Identify which cell holds the provided text, then report its [X, Y] central coordinate. 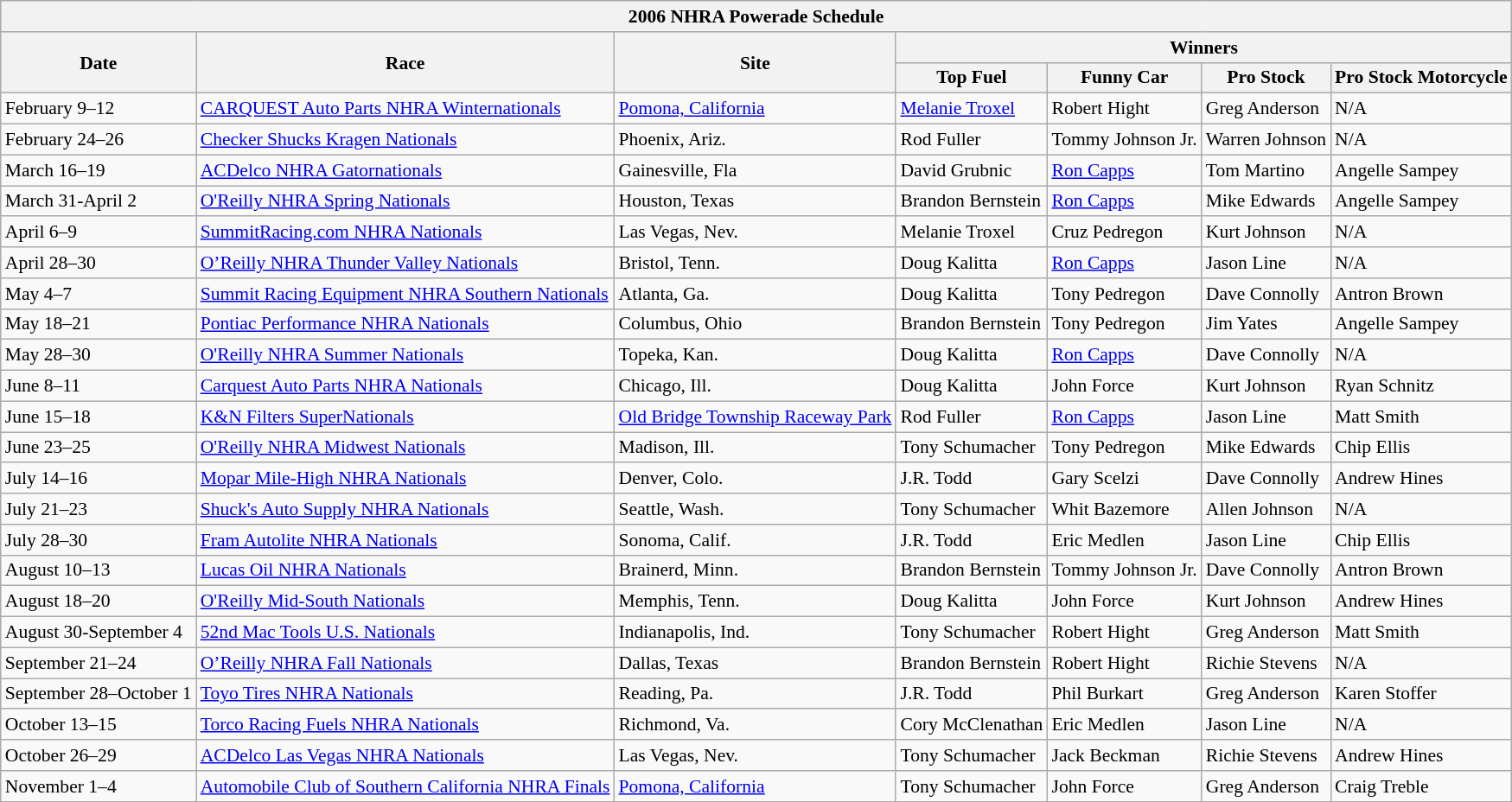
Checker Shucks Kragen Nationals [405, 140]
Automobile Club of Southern California NHRA Finals [405, 786]
June 8–11 [99, 386]
Gainesville, Fla [755, 170]
ACDelco Las Vegas NHRA Nationals [405, 755]
October 13–15 [99, 725]
July 28–30 [99, 540]
Richmond, Va. [755, 725]
O’Reilly NHRA Fall Nationals [405, 663]
Gary Scelzi [1124, 479]
Denver, Colo. [755, 479]
March 16–19 [99, 170]
Memphis, Tenn. [755, 601]
Cory McClenathan [972, 725]
September 21–24 [99, 663]
Reading, Pa. [755, 694]
Phil Burkart [1124, 694]
Tom Martino [1266, 170]
Race [405, 62]
O’Reilly NHRA Thunder Valley Nationals [405, 263]
Summit Racing Equipment NHRA Southern Nationals [405, 294]
Site [755, 62]
Shuck's Auto Supply NHRA Nationals [405, 509]
Jack Beckman [1124, 755]
Madison, Ill. [755, 448]
Phoenix, Ariz. [755, 140]
August 18–20 [99, 601]
November 1–4 [99, 786]
Lucas Oil NHRA Nationals [405, 570]
Seattle, Wash. [755, 509]
ACDelco NHRA Gatornationals [405, 170]
Craig Treble [1421, 786]
Fram Autolite NHRA Nationals [405, 540]
Top Fuel [972, 78]
Atlanta, Ga. [755, 294]
Columbus, Ohio [755, 324]
May 4–7 [99, 294]
September 28–October 1 [99, 694]
Cruz Pedregon [1124, 232]
Brainerd, Minn. [755, 570]
Karen Stoffer [1421, 694]
Funny Car [1124, 78]
O'Reilly NHRA Summer Nationals [405, 355]
Houston, Texas [755, 201]
October 26–29 [99, 755]
April 6–9 [99, 232]
Sonoma, Calif. [755, 540]
Bristol, Tenn. [755, 263]
May 18–21 [99, 324]
August 10–13 [99, 570]
CARQUEST Auto Parts NHRA Winternationals [405, 109]
March 31-April 2 [99, 201]
52nd Mac Tools U.S. Nationals [405, 633]
Pontiac Performance NHRA Nationals [405, 324]
Whit Bazemore [1124, 509]
Winners [1203, 48]
February 9–12 [99, 109]
Allen Johnson [1266, 509]
April 28–30 [99, 263]
David Grubnic [972, 170]
Warren Johnson [1266, 140]
February 24–26 [99, 140]
Carquest Auto Parts NHRA Nationals [405, 386]
Ryan Schnitz [1421, 386]
Pro Stock [1266, 78]
June 15–18 [99, 417]
Torco Racing Fuels NHRA Nationals [405, 725]
July 14–16 [99, 479]
Mopar Mile-High NHRA Nationals [405, 479]
June 23–25 [99, 448]
July 21–23 [99, 509]
Dallas, Texas [755, 663]
Chicago, Ill. [755, 386]
August 30-September 4 [99, 633]
Jim Yates [1266, 324]
Old Bridge Township Raceway Park [755, 417]
Pro Stock Motorcycle [1421, 78]
O'Reilly NHRA Spring Nationals [405, 201]
Date [99, 62]
Topeka, Kan. [755, 355]
O'Reilly Mid-South Nationals [405, 601]
SummitRacing.com NHRA Nationals [405, 232]
Indianapolis, Ind. [755, 633]
May 28–30 [99, 355]
2006 NHRA Powerade Schedule [756, 16]
O'Reilly NHRA Midwest Nationals [405, 448]
Toyo Tires NHRA Nationals [405, 694]
K&N Filters SuperNationals [405, 417]
